Locate the cell with the specified text and output its [x, y] center coordinate. 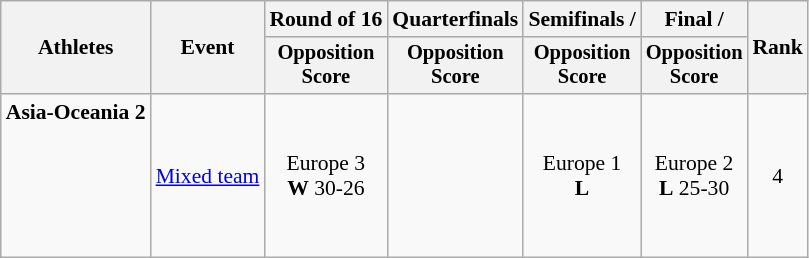
Rank [778, 48]
Europe 3W 30-26 [326, 176]
Mixed team [208, 176]
Europe 1L [582, 176]
Athletes [76, 48]
Europe 2L 25-30 [694, 176]
Asia-Oceania 2 [76, 176]
Round of 16 [326, 19]
Final / [694, 19]
Semifinals / [582, 19]
Event [208, 48]
Quarterfinals [455, 19]
4 [778, 176]
